Pinpoint the cell where the given text exists, returning its [X, Y] midpoint coordinate. 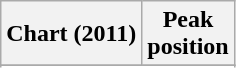
Chart (2011) [72, 34]
Peakposition [188, 34]
